Search for the cell housing the specified text and yield its [x, y] center coordinate. 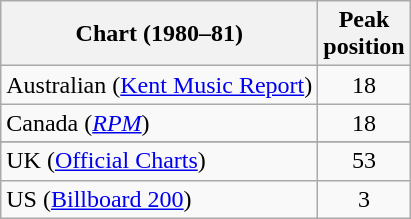
3 [364, 199]
Australian (Kent Music Report) [160, 85]
Canada (RPM) [160, 123]
Peakposition [364, 34]
Chart (1980–81) [160, 34]
53 [364, 161]
US (Billboard 200) [160, 199]
UK (Official Charts) [160, 161]
